Capture the cell that displays the provided text and extract its (x, y) central coordinate. 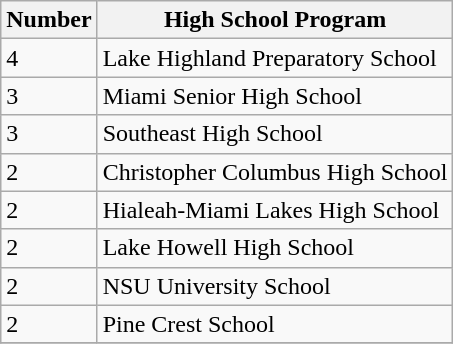
Pine Crest School (275, 324)
Southeast High School (275, 134)
Miami Senior High School (275, 96)
Christopher Columbus High School (275, 172)
High School Program (275, 20)
Lake Howell High School (275, 248)
Hialeah-Miami Lakes High School (275, 210)
NSU University School (275, 286)
4 (49, 58)
Number (49, 20)
Lake Highland Preparatory School (275, 58)
